Extract the (X, Y) coordinate from the center of the cell holding the provided text.  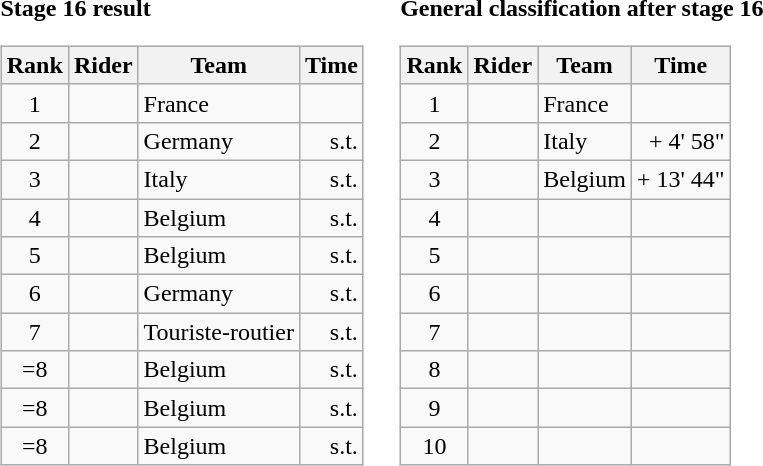
9 (434, 408)
+ 13' 44" (680, 179)
10 (434, 446)
8 (434, 370)
Touriste-routier (218, 332)
+ 4' 58" (680, 141)
